Scan for the cell matching the given text and deliver its (x, y) coordinate at center. 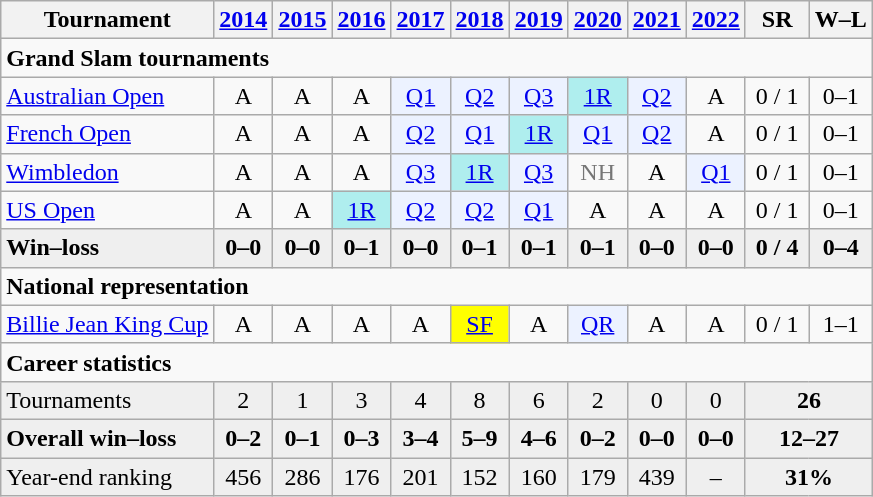
2020 (598, 20)
Win–loss (108, 248)
1–1 (841, 324)
2015 (302, 20)
2019 (538, 20)
0–4 (841, 248)
Wimbledon (108, 172)
National representation (437, 286)
Billie Jean King Cup (108, 324)
179 (598, 477)
152 (480, 477)
Career statistics (437, 362)
2018 (480, 20)
4 (420, 400)
31% (808, 477)
0–3 (362, 438)
Grand Slam tournaments (437, 58)
4–6 (538, 438)
8 (480, 400)
1 (302, 400)
0 / 4 (777, 248)
Year-end ranking (108, 477)
286 (302, 477)
26 (808, 400)
2016 (362, 20)
2014 (244, 20)
French Open (108, 134)
Tournaments (108, 400)
SR (777, 20)
5–9 (480, 438)
6 (538, 400)
201 (420, 477)
3–4 (420, 438)
US Open (108, 210)
SF (480, 324)
W–L (841, 20)
439 (656, 477)
– (716, 477)
160 (538, 477)
2022 (716, 20)
NH (598, 172)
176 (362, 477)
Overall win–loss (108, 438)
Tournament (108, 20)
3 (362, 400)
2017 (420, 20)
456 (244, 477)
12–27 (808, 438)
2021 (656, 20)
QR (598, 324)
Australian Open (108, 96)
